Provide the [X, Y] coordinate of the cell's center where the given text is located.  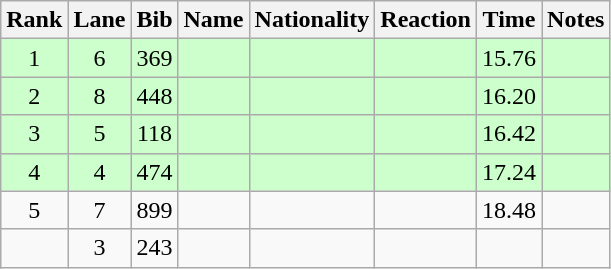
448 [154, 96]
1 [34, 58]
Bib [154, 20]
Name [214, 20]
Rank [34, 20]
6 [100, 58]
Nationality [312, 20]
2 [34, 96]
899 [154, 210]
7 [100, 210]
118 [154, 134]
16.20 [510, 96]
15.76 [510, 58]
Time [510, 20]
369 [154, 58]
16.42 [510, 134]
17.24 [510, 172]
474 [154, 172]
243 [154, 248]
18.48 [510, 210]
8 [100, 96]
Notes [576, 20]
Lane [100, 20]
Reaction [426, 20]
